Detect which cell encompasses the target text, then output its [X, Y] center coordinate. 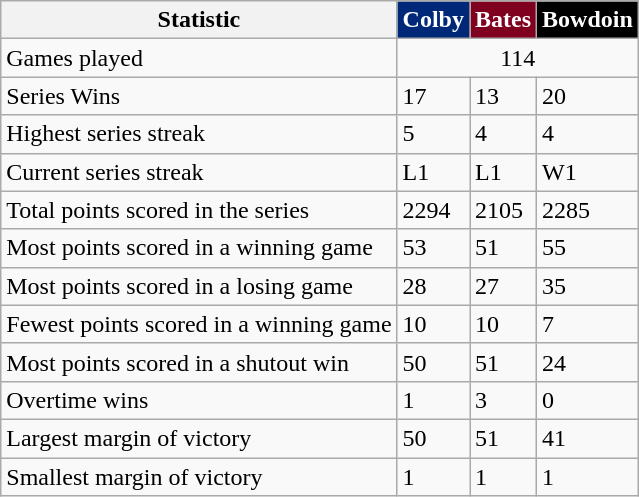
Most points scored in a losing game [199, 286]
24 [588, 362]
17 [433, 96]
28 [433, 286]
13 [504, 96]
2294 [433, 210]
3 [504, 400]
Overtime wins [199, 400]
2105 [504, 210]
Most points scored in a winning game [199, 248]
Series Wins [199, 96]
Bowdoin [588, 20]
Current series streak [199, 172]
41 [588, 438]
Bates [504, 20]
Most points scored in a shutout win [199, 362]
Total points scored in the series [199, 210]
Statistic [199, 20]
W1 [588, 172]
0 [588, 400]
Smallest margin of victory [199, 477]
27 [504, 286]
Highest series streak [199, 134]
Largest margin of victory [199, 438]
114 [518, 58]
55 [588, 248]
35 [588, 286]
2285 [588, 210]
20 [588, 96]
5 [433, 134]
53 [433, 248]
7 [588, 324]
Colby [433, 20]
Fewest points scored in a winning game [199, 324]
Games played [199, 58]
